Capture the cell that displays the provided text and extract its [X, Y] central coordinate. 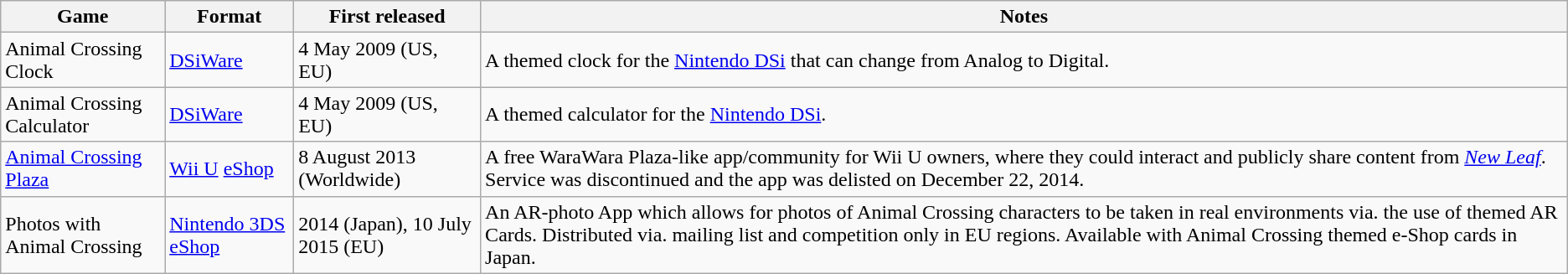
A themed calculator for the Nintendo DSi. [1024, 114]
8 August 2013 (Worldwide) [387, 169]
Wii U eShop [230, 169]
Format [230, 17]
Photos with Animal Crossing [83, 235]
Nintendo 3DS eShop [230, 235]
A themed clock for the Nintendo DSi that can change from Analog to Digital. [1024, 60]
Animal Crossing Calculator [83, 114]
2014 (Japan), 10 July 2015 (EU) [387, 235]
Game [83, 17]
Animal Crossing Plaza [83, 169]
Animal Crossing Clock [83, 60]
Notes [1024, 17]
First released [387, 17]
